Identify which cell holds the provided text, then report its (X, Y) central coordinate. 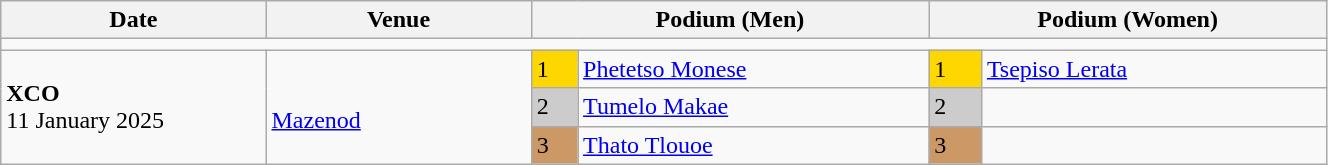
Date (134, 20)
Mazenod (398, 107)
XCO 11 January 2025 (134, 107)
Podium (Men) (730, 20)
Thato Tlouoe (754, 145)
Phetetso Monese (754, 69)
Tsepiso Lerata (1154, 69)
Venue (398, 20)
Tumelo Makae (754, 107)
Podium (Women) (1128, 20)
